Scan for the cell matching the given text and deliver its [x, y] coordinate at center. 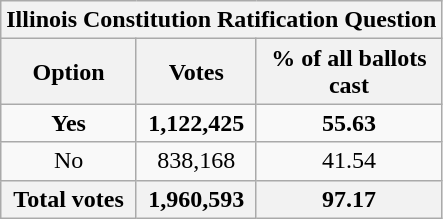
838,168 [196, 161]
Illinois Constitution Ratification Question [222, 20]
1,960,593 [196, 199]
Option [69, 72]
Yes [69, 123]
55.63 [349, 123]
41.54 [349, 161]
Votes [196, 72]
97.17 [349, 199]
% of all ballotscast [349, 72]
No [69, 161]
Total votes [69, 199]
1,122,425 [196, 123]
